Detect which cell encompasses the target text, then output its (x, y) center coordinate. 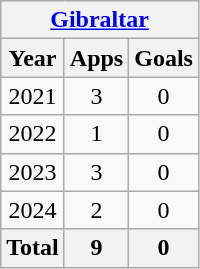
2024 (33, 210)
Gibraltar (100, 20)
1 (96, 134)
Apps (96, 58)
Year (33, 58)
2023 (33, 172)
2022 (33, 134)
9 (96, 248)
Goals (164, 58)
2 (96, 210)
2021 (33, 96)
Total (33, 248)
